Determine the [X, Y] coordinate at the center of the cell enclosing the given text.  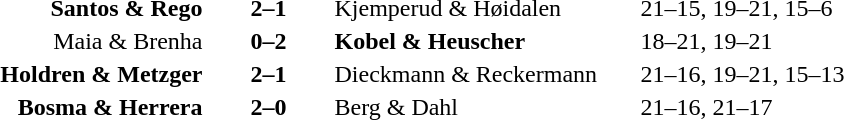
0–2 [268, 41]
Dieckmann & Reckermann [484, 74]
Kobel & Heuscher [484, 41]
2–1 [268, 74]
